Return the [X, Y] coordinate for the center point of the cell that contains the specified text.  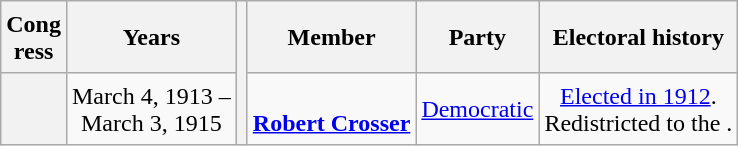
Electoral history [638, 37]
Robert Crosser [332, 109]
Years [151, 37]
Member [332, 37]
Elected in 1912.Redistricted to the . [638, 109]
Congress [34, 37]
Party [478, 37]
Democratic [478, 109]
March 4, 1913 –March 3, 1915 [151, 109]
